Pinpoint the cell where the given text exists, returning its (X, Y) midpoint coordinate. 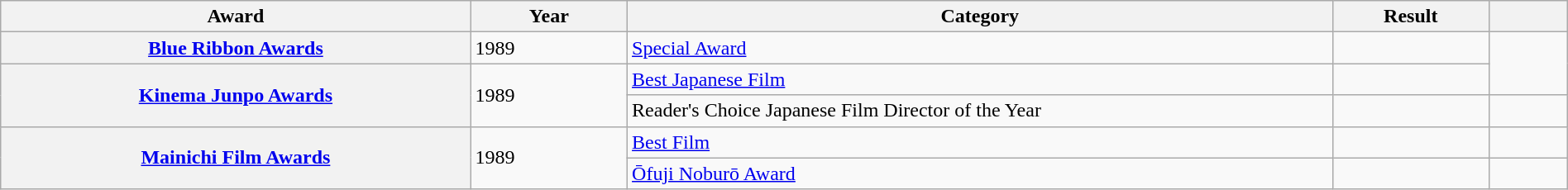
Year (549, 17)
Best Japanese Film (981, 79)
Reader's Choice Japanese Film Director of the Year (981, 111)
Result (1411, 17)
Ōfuji Noburō Award (981, 173)
Kinema Junpo Awards (236, 95)
Best Film (981, 142)
Blue Ribbon Awards (236, 48)
Special Award (981, 48)
Award (236, 17)
Category (981, 17)
Mainichi Film Awards (236, 158)
